Determine the [x, y] coordinate at the center of the cell enclosing the given text.  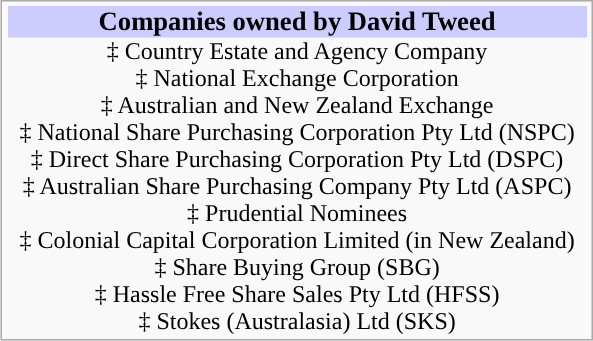
‡ Hassle Free Share Sales Pty Ltd (HFSS) [296, 294]
‡ Australian and New Zealand Exchange [296, 106]
‡ Share Buying Group (SBG) [296, 268]
‡ Prudential Nominees [296, 214]
Companies owned by David Tweed [296, 22]
‡ Australian Share Purchasing Company Pty Ltd (ASPC) [296, 186]
‡ Colonial Capital Corporation Limited (in New Zealand) [296, 240]
‡ National Exchange Corporation [296, 78]
‡ Direct Share Purchasing Corporation Pty Ltd (DSPC) [296, 160]
‡ National Share Purchasing Corporation Pty Ltd (NSPC) [296, 132]
‡ Country Estate and Agency Company [296, 52]
‡ Stokes (Australasia) Ltd (SKS) [296, 322]
